Determine the (X, Y) coordinate at the center of the cell enclosing the given text.  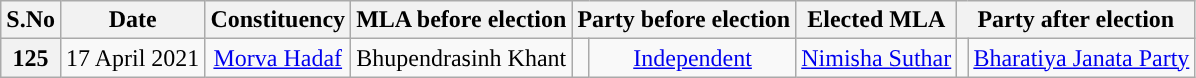
Bharatiya Janata Party (1082, 58)
Party after election (1076, 20)
Constituency (278, 20)
Date (132, 20)
Party before election (684, 20)
MLA before election (462, 20)
Independent (692, 58)
S.No (31, 20)
Nimisha Suthar (876, 58)
Elected MLA (876, 20)
Bhupendrasinh Khant (462, 58)
125 (31, 58)
Morva Hadaf (278, 58)
17 April 2021 (132, 58)
